For the text-containing cell, return its midpoint in [x, y] coordinate format. 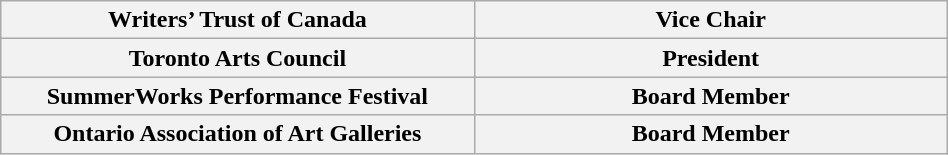
Writers’ Trust of Canada [238, 20]
SummerWorks Performance Festival [238, 96]
Vice Chair [710, 20]
Toronto Arts Council [238, 58]
Ontario Association of Art Galleries [238, 134]
President [710, 58]
